Scan for the cell matching the given text and deliver its [X, Y] coordinate at center. 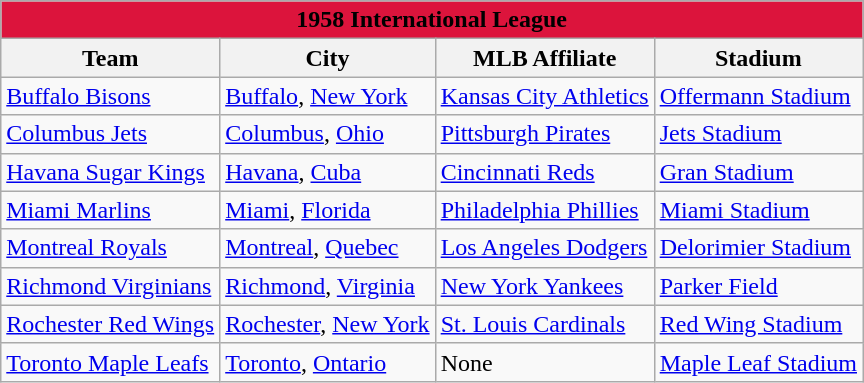
Toronto Maple Leafs [110, 362]
Maple Leaf Stadium [758, 362]
1958 International League [432, 20]
City [328, 58]
Rochester Red Wings [110, 324]
MLB Affiliate [544, 58]
St. Louis Cardinals [544, 324]
Philadelphia Phillies [544, 210]
Delorimier Stadium [758, 248]
Richmond, Virginia [328, 286]
Columbus Jets [110, 134]
Buffalo Bisons [110, 96]
Offermann Stadium [758, 96]
Richmond Virginians [110, 286]
Buffalo, New York [328, 96]
Miami Stadium [758, 210]
Miami, Florida [328, 210]
None [544, 362]
New York Yankees [544, 286]
Toronto, Ontario [328, 362]
Jets Stadium [758, 134]
Miami Marlins [110, 210]
Parker Field [758, 286]
Havana, Cuba [328, 172]
Los Angeles Dodgers [544, 248]
Columbus, Ohio [328, 134]
Red Wing Stadium [758, 324]
Team [110, 58]
Havana Sugar Kings [110, 172]
Stadium [758, 58]
Montreal Royals [110, 248]
Rochester, New York [328, 324]
Pittsburgh Pirates [544, 134]
Montreal, Quebec [328, 248]
Kansas City Athletics [544, 96]
Gran Stadium [758, 172]
Cincinnati Reds [544, 172]
